Detect which cell encompasses the target text, then output its (X, Y) center coordinate. 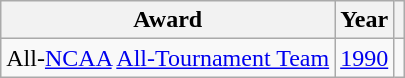
Award (168, 20)
1990 (364, 58)
Year (364, 20)
All-NCAA All-Tournament Team (168, 58)
